Extract the (X, Y) coordinate from the center of the cell holding the provided text.  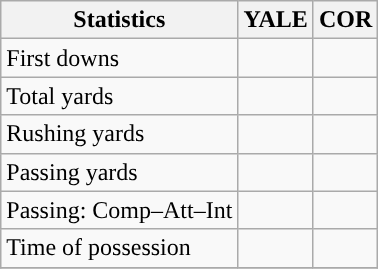
Statistics (120, 20)
Time of possession (120, 248)
YALE (276, 20)
Total yards (120, 96)
COR (345, 20)
First downs (120, 58)
Passing: Comp–Att–Int (120, 210)
Rushing yards (120, 134)
Passing yards (120, 172)
